Pinpoint the cell where the given text exists, returning its (X, Y) midpoint coordinate. 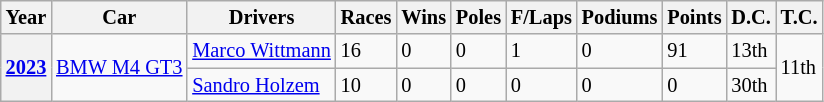
2023 (26, 68)
D.C. (750, 17)
13th (750, 51)
91 (694, 51)
T.C. (800, 17)
10 (366, 85)
Podiums (620, 17)
11th (800, 68)
Car (119, 17)
Wins (424, 17)
F/Laps (542, 17)
Poles (478, 17)
16 (366, 51)
Drivers (261, 17)
30th (750, 85)
Marco Wittmann (261, 51)
1 (542, 51)
Sandro Holzem (261, 85)
Year (26, 17)
Points (694, 17)
Races (366, 17)
BMW M4 GT3 (119, 68)
